From the cell containing the given text, extract its center point as [X, Y] coordinate. 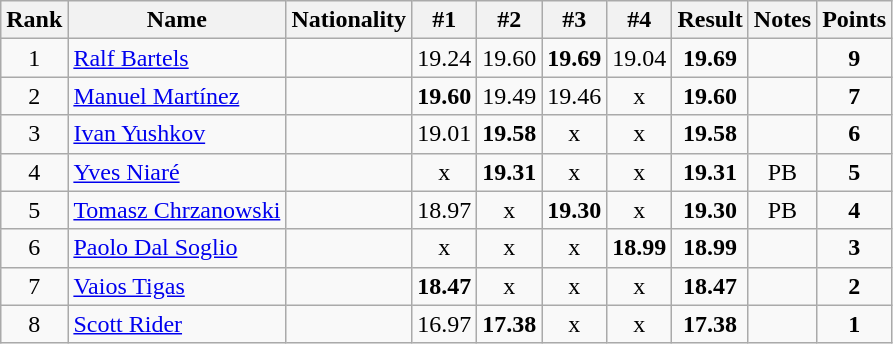
8 [34, 324]
19.49 [510, 96]
19.24 [444, 58]
Scott Rider [177, 324]
Nationality [349, 20]
18.97 [444, 210]
Name [177, 20]
#3 [574, 20]
Notes [782, 20]
16.97 [444, 324]
9 [854, 58]
#4 [640, 20]
Rank [34, 20]
Ivan Yushkov [177, 134]
Yves Niaré [177, 172]
Vaios Tigas [177, 286]
Manuel Martínez [177, 96]
#2 [510, 20]
Ralf Bartels [177, 58]
#1 [444, 20]
Result [710, 20]
19.46 [574, 96]
Tomasz Chrzanowski [177, 210]
19.04 [640, 58]
Paolo Dal Soglio [177, 248]
19.01 [444, 134]
Points [854, 20]
